Detect which cell encompasses the target text, then output its (x, y) center coordinate. 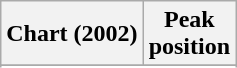
Chart (2002) (72, 34)
Peakposition (189, 34)
